Identify which cell holds the provided text, then report its (x, y) central coordinate. 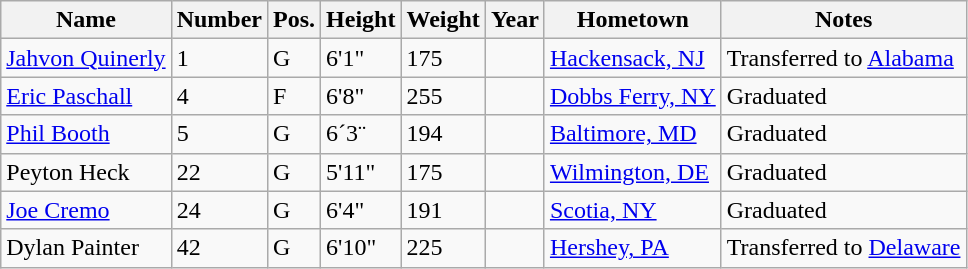
6´3¨ (361, 134)
Dobbs Ferry, NY (632, 96)
4 (219, 96)
Hometown (632, 20)
Dylan Painter (86, 248)
5'11" (361, 172)
5 (219, 134)
Pos. (294, 20)
6'4" (361, 210)
1 (219, 58)
Wilmington, DE (632, 172)
Scotia, NY (632, 210)
Notes (844, 20)
Number (219, 20)
Eric Paschall (86, 96)
6'8" (361, 96)
194 (443, 134)
Phil Booth (86, 134)
Baltimore, MD (632, 134)
Jahvon Quinerly (86, 58)
191 (443, 210)
Year (514, 20)
Weight (443, 20)
6'1" (361, 58)
Height (361, 20)
6'10" (361, 248)
24 (219, 210)
Hackensack, NJ (632, 58)
F (294, 96)
Joe Cremo (86, 210)
Peyton Heck (86, 172)
Hershey, PA (632, 248)
Transferred to Delaware (844, 248)
42 (219, 248)
255 (443, 96)
225 (443, 248)
Transferred to Alabama (844, 58)
Name (86, 20)
22 (219, 172)
